Return (X, Y) of the center of cell containing provided text 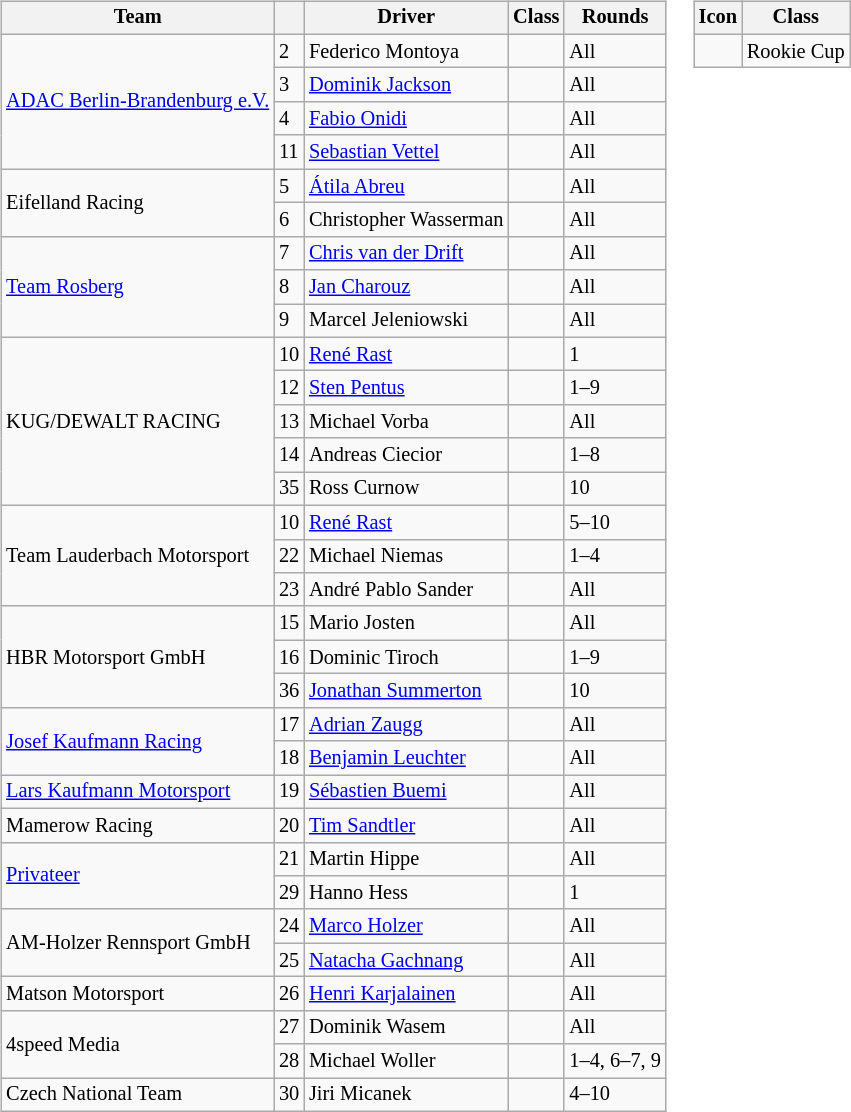
Team Rosberg (138, 286)
Dominik Jackson (406, 85)
Fabio Onidi (406, 119)
Team Lauderbach Motorsport (138, 556)
Benjamin Leuchter (406, 758)
17 (289, 724)
Michael Vorba (406, 422)
Átila Abreu (406, 186)
Sten Pentus (406, 388)
1–4 (614, 556)
23 (289, 590)
11 (289, 152)
9 (289, 321)
7 (289, 253)
Henri Karjalainen (406, 994)
12 (289, 388)
Eifelland Racing (138, 202)
21 (289, 859)
19 (289, 792)
6 (289, 220)
24 (289, 926)
36 (289, 691)
André Pablo Sander (406, 590)
16 (289, 657)
Andreas Ciecior (406, 455)
Driver (406, 18)
1–8 (614, 455)
Icon (718, 18)
Ross Curnow (406, 489)
Jan Charouz (406, 287)
35 (289, 489)
HBR Motorsport GmbH (138, 656)
Adrian Zaugg (406, 724)
8 (289, 287)
18 (289, 758)
5–10 (614, 522)
Team (138, 18)
Mamerow Racing (138, 825)
Rounds (614, 18)
4 (289, 119)
4–10 (614, 1095)
28 (289, 1061)
Marco Holzer (406, 926)
Marcel Jeleniowski (406, 321)
Czech National Team (138, 1095)
15 (289, 623)
4speed Media (138, 1044)
Sebastian Vettel (406, 152)
25 (289, 960)
Chris van der Drift (406, 253)
13 (289, 422)
Natacha Gachnang (406, 960)
27 (289, 1027)
Lars Kaufmann Motorsport (138, 792)
AM-Holzer Rennsport GmbH (138, 942)
1–4, 6–7, 9 (614, 1061)
Matson Motorsport (138, 994)
Rookie Cup (796, 51)
3 (289, 85)
22 (289, 556)
Hanno Hess (406, 893)
30 (289, 1095)
5 (289, 186)
2 (289, 51)
Christopher Wasserman (406, 220)
Jiri Micanek (406, 1095)
Mario Josten (406, 623)
KUG/DEWALT RACING (138, 421)
Michael Niemas (406, 556)
14 (289, 455)
Jonathan Summerton (406, 691)
26 (289, 994)
Martin Hippe (406, 859)
20 (289, 825)
Dominik Wasem (406, 1027)
Federico Montoya (406, 51)
Sébastien Buemi (406, 792)
ADAC Berlin-Brandenburg e.V. (138, 102)
Tim Sandtler (406, 825)
Dominic Tiroch (406, 657)
Michael Woller (406, 1061)
29 (289, 893)
Josef Kaufmann Racing (138, 740)
Privateer (138, 876)
